Provide the (X, Y) coordinate of the cell's center where the given text is located.  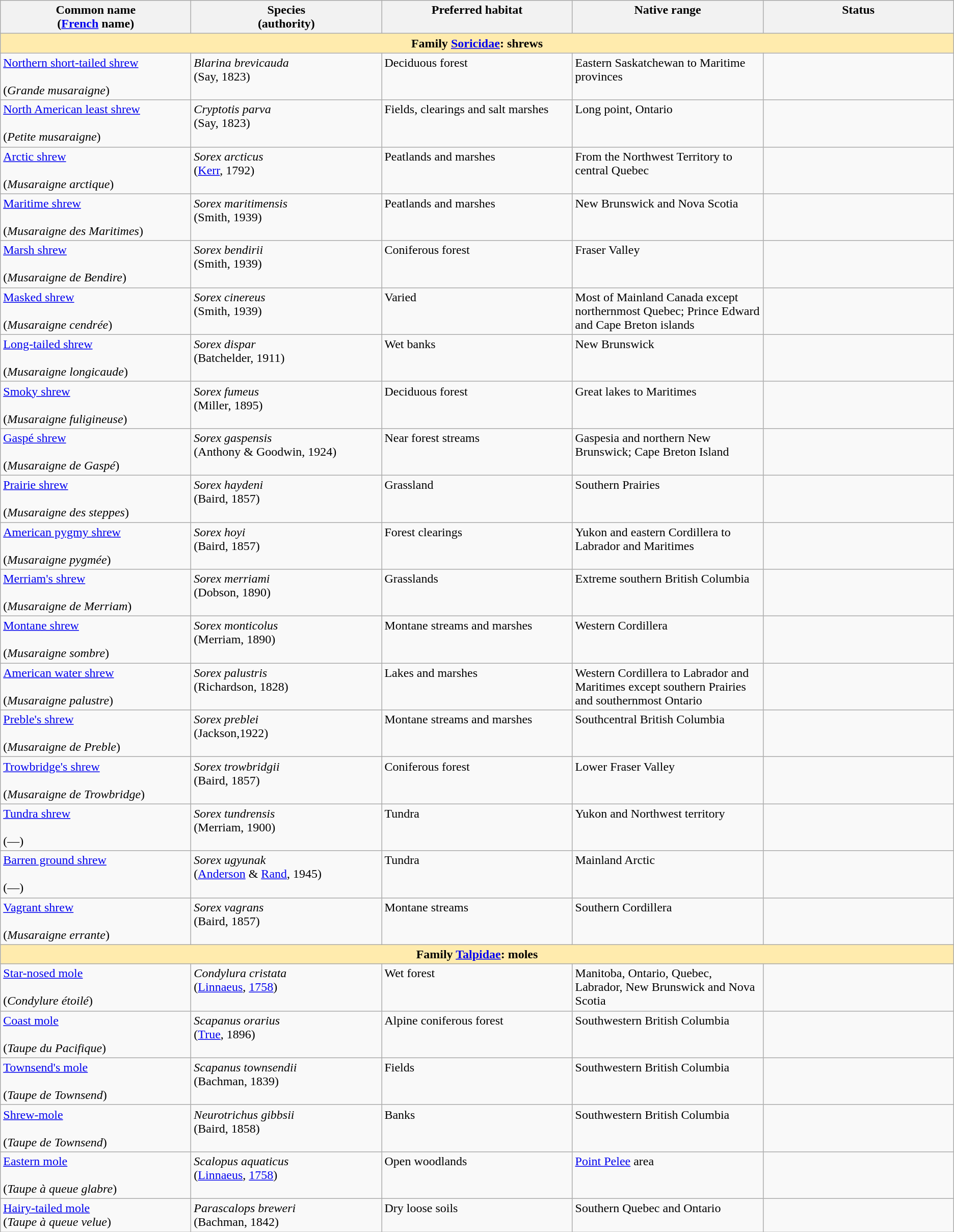
Fraser Valley (668, 264)
Fields, clearings and salt marshes (477, 123)
Extreme southern British Columbia (668, 593)
American pygmy shrew(Musaraigne pygmée) (96, 545)
Dry loose soils (477, 1215)
Prairie shrew(Musaraigne des steppes) (96, 499)
Open woodlands (477, 1175)
Mainland Arctic (668, 874)
Star-nosed mole (Condylure étoilé) (96, 987)
Sorex bendirii(Smith, 1939) (286, 264)
Sorex arcticus(Kerr, 1792) (286, 170)
Sorex merriami(Dobson, 1890) (286, 593)
Merriam's shrew(Musaraigne de Merriam) (96, 593)
Sorex gaspensis(Anthony & Goodwin, 1924) (286, 452)
Southern Prairies (668, 499)
Wet banks (477, 358)
Preble's shrew(Musaraigne de Preble) (96, 733)
Arctic shrew (Musaraigne arctique) (96, 170)
Scapanus townsendii(Bachman, 1839) (286, 1081)
Neurotrichus gibbsii(Baird, 1858) (286, 1128)
Varied (477, 311)
Forest clearings (477, 545)
Western Cordillera (668, 640)
Western Cordillera to Labrador and Maritimes except southern Prairies and southernmost Ontario (668, 687)
Eastern mole(Taupe à queue glabre) (96, 1175)
Point Pelee area (668, 1175)
Manitoba, Ontario, Quebec, Labrador, New Brunswick and Nova Scotia (668, 987)
Sorex vagrans(Baird, 1857) (286, 921)
Shrew-mole (Taupe de Townsend) (96, 1128)
Sorex palustris(Richardson, 1828) (286, 687)
Southcentral British Columbia (668, 733)
Southern Cordillera (668, 921)
Family Talpidae: moles (477, 954)
Sorex trowbridgii(Baird, 1857) (286, 780)
Montane streams (477, 921)
Vagrant shrew(Musaraigne errante) (96, 921)
Townsend's mole(Taupe de Townsend) (96, 1081)
Great lakes to Maritimes (668, 405)
Long-tailed shrew(Musaraigne longicaude) (96, 358)
Sorex dispar(Batchelder, 1911) (286, 358)
Cryptotis parva(Say, 1823) (286, 123)
Trowbridge's shrew(Musaraigne de Trowbridge) (96, 780)
Smoky shrew (Musaraigne fuligineuse) (96, 405)
Grassland (477, 499)
Blarina brevicauda(Say, 1823) (286, 76)
New Brunswick and Nova Scotia (668, 217)
Near forest streams (477, 452)
Condylura cristata(Linnaeus, 1758) (286, 987)
Yukon and eastern Cordillera to Labrador and Maritimes (668, 545)
Grasslands (477, 593)
Scalopus aquaticus(Linnaeus, 1758) (286, 1175)
Sorex hoyi(Baird, 1857) (286, 545)
Sorex monticolus(Merriam, 1890) (286, 640)
Species(authority) (286, 17)
Hairy-tailed mole(Taupe à queue velue) (96, 1215)
Most of Mainland Canada except northernmost Quebec; Prince Edward and Cape Breton islands (668, 311)
From the Northwest Territory to central Quebec (668, 170)
Montane shrew(Musaraigne sombre) (96, 640)
Gaspé shrew(Musaraigne de Gaspé) (96, 452)
Yukon and Northwest territory (668, 827)
Parascalops breweri(Bachman, 1842) (286, 1215)
Barren ground shrew(—) (96, 874)
Eastern Saskatchewan to Maritime provinces (668, 76)
Sorex tundrensis(Merriam, 1900) (286, 827)
Alpine coniferous forest (477, 1034)
Coast mole(Taupe du Pacifique) (96, 1034)
North American least shrew (Petite musaraigne) (96, 123)
Southern Quebec and Ontario (668, 1215)
Family Soricidae: shrews (477, 43)
Native range (668, 17)
Banks (477, 1128)
Wet forest (477, 987)
Sorex maritimensis(Smith, 1939) (286, 217)
Preferred habitat (477, 17)
Fields (477, 1081)
Marsh shrew (Musaraigne de Bendire) (96, 264)
Status (858, 17)
Scapanus orarius(True, 1896) (286, 1034)
Tundra shrew(—) (96, 827)
Common name(French name) (96, 17)
Masked shrew (Musaraigne cendrée) (96, 311)
Sorex cinereus(Smith, 1939) (286, 311)
Sorex haydeni(Baird, 1857) (286, 499)
Lower Fraser Valley (668, 780)
Lakes and marshes (477, 687)
Sorex fumeus(Miller, 1895) (286, 405)
Long point, Ontario (668, 123)
Gaspesia and northern New Brunswick; Cape Breton Island (668, 452)
New Brunswick (668, 358)
American water shrew (Musaraigne palustre) (96, 687)
Maritime shrew(Musaraigne des Maritimes) (96, 217)
Sorex preblei(Jackson,1922) (286, 733)
Northern short-tailed shrew (Grande musaraigne) (96, 76)
Sorex ugyunak(Anderson & Rand, 1945) (286, 874)
